Capture the cell that displays the provided text and extract its (X, Y) central coordinate. 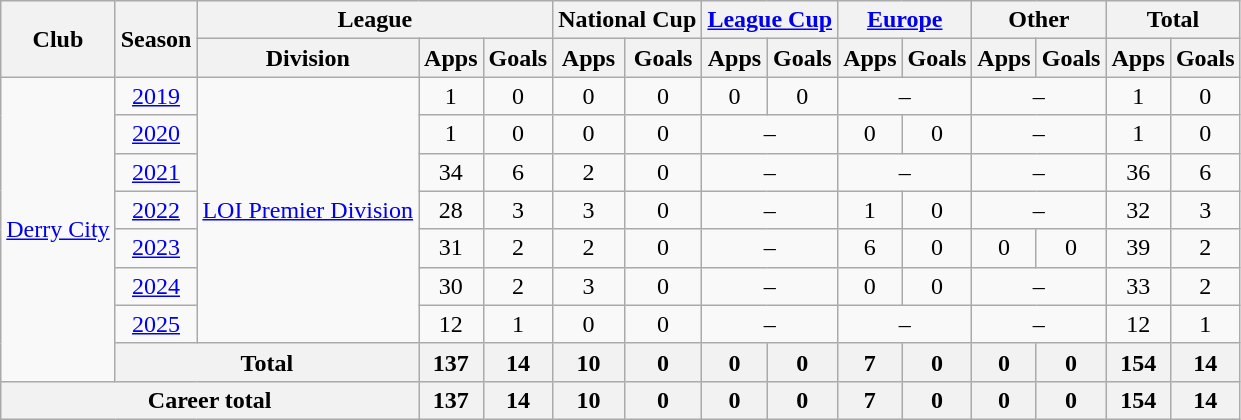
30 (451, 286)
31 (451, 248)
36 (1138, 172)
Other (1039, 20)
39 (1138, 248)
League (375, 20)
2023 (156, 248)
Division (308, 58)
LOI Premier Division (308, 210)
Club (58, 39)
2025 (156, 324)
2020 (156, 134)
34 (451, 172)
28 (451, 210)
2019 (156, 96)
32 (1138, 210)
League Cup (770, 20)
Season (156, 39)
Europe (905, 20)
33 (1138, 286)
Career total (210, 400)
2022 (156, 210)
2024 (156, 286)
2021 (156, 172)
Derry City (58, 229)
National Cup (628, 20)
